From the cell containing the given text, extract its center point as [x, y] coordinate. 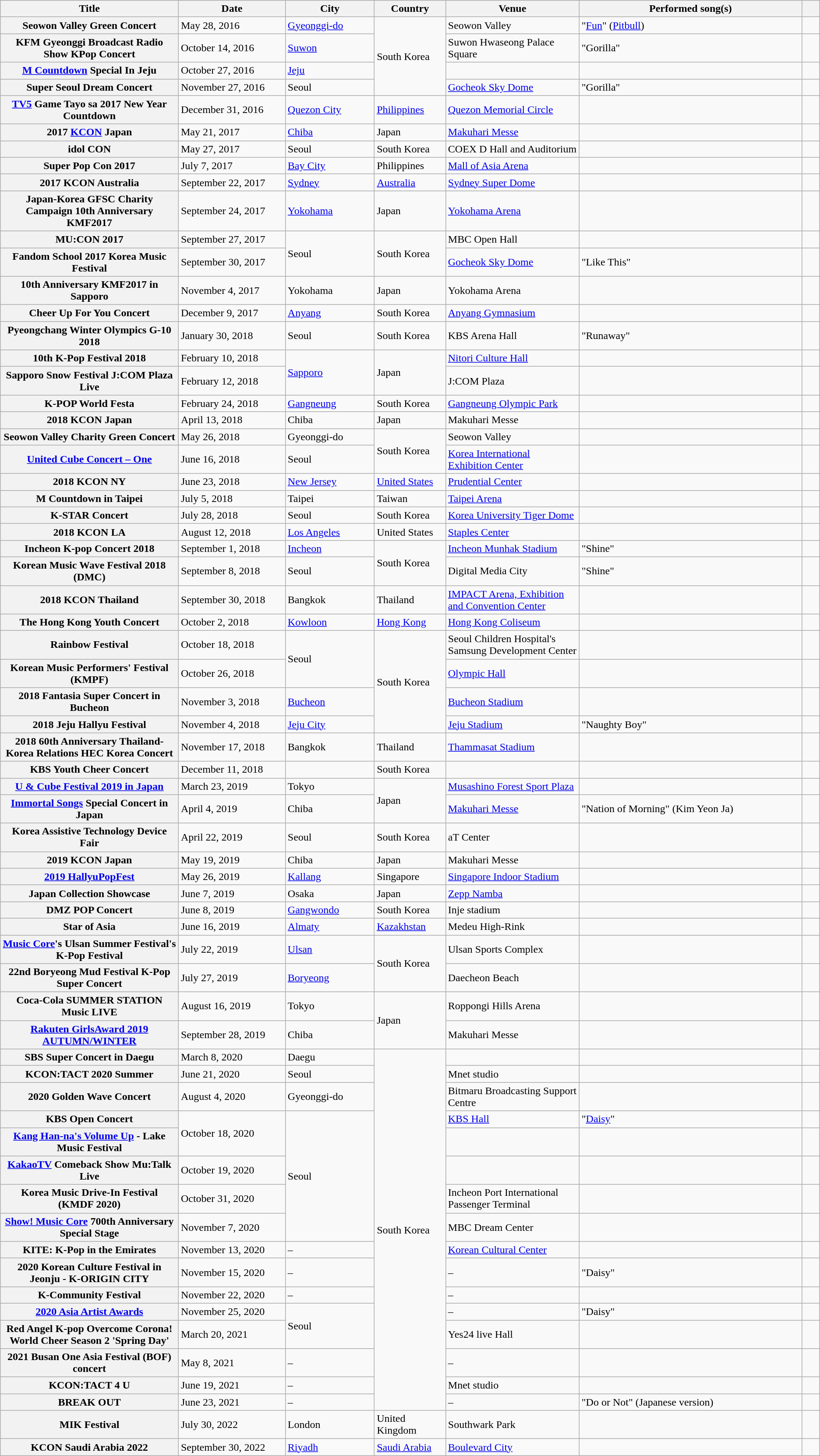
October 18, 2020 [232, 1134]
10th K-Pop Festival 2018 [89, 358]
MU:CON 2017 [89, 239]
2019 KCON Japan [89, 860]
KCON:TACT 4 U [89, 1385]
Prudential Center [512, 482]
Country [410, 9]
December 31, 2016 [232, 110]
Jeju Stadium [512, 724]
March 23, 2019 [232, 786]
September 8, 2018 [232, 571]
Gangwondo [329, 910]
April 13, 2018 [232, 420]
November 4, 2018 [232, 724]
November 13, 2020 [232, 1250]
COEX D Hall and Auditorium [512, 149]
Los Angeles [329, 532]
Hong Kong [410, 622]
September 30, 2022 [232, 1447]
City [329, 9]
Music Core's Ulsan Summer Festival's K-Pop Festival [89, 949]
TV5 Game Tayo sa 2017 New Year Countdown [89, 110]
November 22, 2020 [232, 1295]
Anyang Gymnasium [512, 313]
2018 KCON Thailand [89, 599]
Quezon Memorial Circle [512, 110]
Sydney [329, 182]
November 4, 2017 [232, 291]
Title [89, 9]
M Countdown in Taipei [89, 498]
September 28, 2019 [232, 1035]
August 4, 2020 [232, 1097]
May 26, 2018 [232, 437]
Bucheon [329, 702]
2018 KCON Japan [89, 420]
Riyadh [329, 1447]
June 7, 2019 [232, 893]
"Runaway" [690, 336]
Korean Music Wave Festival 2018 (DMC) [89, 571]
Suwon Hwaseong Palace Square [512, 48]
KBS Hall [512, 1119]
March 20, 2021 [232, 1334]
Coca-Cola SUMMER STATION Music LIVE [89, 1007]
Kang Han-na's Volume Up - Lake Music Festival [89, 1141]
Kallang [329, 876]
KBS Open Concert [89, 1119]
September 27, 2017 [232, 239]
November 27, 2016 [232, 87]
July 27, 2019 [232, 978]
Singapore Indoor Stadium [512, 876]
June 16, 2019 [232, 926]
Incheon [329, 548]
Singapore [410, 876]
Staples Center [512, 532]
2018 60th Anniversary Thailand-Korea Relations HEC Korea Concert [89, 747]
"Do or Not" (Japanese version) [690, 1402]
Taiwan [410, 498]
Sapporo Snow Festival J:COM Plaza Live [89, 381]
February 12, 2018 [232, 381]
Southwark Park [512, 1424]
Date [232, 9]
Saudi Arabia [410, 1447]
"Like This" [690, 262]
Inje stadium [512, 910]
June 19, 2021 [232, 1385]
Zepp Namba [512, 893]
The Hong Kong Youth Concert [89, 622]
SBS Super Concert in Daegu [89, 1057]
October 31, 2020 [232, 1198]
Suwon [329, 48]
10th Anniversary KMF2017 in Sapporo [89, 291]
May 27, 2017 [232, 149]
July 28, 2018 [232, 515]
November 17, 2018 [232, 747]
October 27, 2016 [232, 71]
May 19, 2019 [232, 860]
December 11, 2018 [232, 770]
K-STAR Concert [89, 515]
Venue [512, 9]
2017 KCON Japan [89, 132]
Taipei [329, 498]
"Fun" (Pitbull) [690, 25]
Pyeongchang Winter Olympics G-10 2018 [89, 336]
K-POP World Festa [89, 403]
Fandom School 2017 Korea Music Festival [89, 262]
KBS Youth Cheer Concert [89, 770]
February 24, 2018 [232, 403]
Boulevard City [512, 1447]
MBC Open Hall [512, 239]
Olympic Hall [512, 674]
2021 Busan One Asia Festival (BOF) concert [89, 1363]
Taipei Arena [512, 498]
February 10, 2018 [232, 358]
London [329, 1424]
2020 Golden Wave Concert [89, 1097]
Korea International Exhibition Center [512, 459]
May 28, 2016 [232, 25]
October 19, 2020 [232, 1170]
April 4, 2019 [232, 809]
Ulsan [329, 949]
MBC Dream Center [512, 1227]
"Nation of Morning" (Kim Yeon Ja) [690, 809]
Bitmaru Broadcasting Support Centre [512, 1097]
April 22, 2019 [232, 838]
Quezon City [329, 110]
Rakuten GirlsAward 2019 AUTUMN/WINTER [89, 1035]
October 14, 2016 [232, 48]
July 5, 2018 [232, 498]
Gangneung [329, 403]
Seowon Valley Green Concert [89, 25]
Anyang [329, 313]
September 1, 2018 [232, 548]
IMPACT Arena, Exhibition and Convention Center [512, 599]
Australia [410, 182]
KFM Gyeonggi Broadcast Radio Show KPop Concert [89, 48]
Rainbow Festival [89, 645]
October 26, 2018 [232, 674]
Super Pop Con 2017 [89, 166]
2018 Jeju Hallyu Festival [89, 724]
Jeju [329, 71]
Incheon K-pop Concert 2018 [89, 548]
Roppongi Hills Arena [512, 1007]
J:COM Plaza [512, 381]
November 3, 2018 [232, 702]
KBS Arena Hall [512, 336]
2020 Asia Artist Awards [89, 1311]
Thammasat Stadium [512, 747]
October 18, 2018 [232, 645]
Korea University Tiger Dome [512, 515]
Korea Assistive Technology Device Fair [89, 838]
Seoul Children Hospital's Samsung Development Center [512, 645]
July 7, 2017 [232, 166]
June 8, 2019 [232, 910]
Osaka [329, 893]
January 30, 2018 [232, 336]
Japan Collection Showcase [89, 893]
Korean Cultural Center [512, 1250]
Sydney Super Dome [512, 182]
September 30, 2017 [232, 262]
June 23, 2018 [232, 482]
2018 KCON LA [89, 532]
United Kingdom [410, 1424]
Daegu [329, 1057]
2018 KCON NY [89, 482]
Star of Asia [89, 926]
July 22, 2019 [232, 949]
KITE: K-Pop in the Emirates [89, 1250]
idol CON [89, 149]
2017 KCON Australia [89, 182]
Yes24 live Hall [512, 1334]
Incheon Port International Passenger Terminal [512, 1198]
September 24, 2017 [232, 211]
Kazakhstan [410, 926]
Incheon Munhak Stadium [512, 548]
May 8, 2021 [232, 1363]
November 25, 2020 [232, 1311]
Gangneung Olympic Park [512, 403]
Japan-Korea GFSC Charity Campaign 10th Anniversary KMF2017 [89, 211]
Ulsan Sports Complex [512, 949]
Musashino Forest Sport Plaza [512, 786]
March 8, 2020 [232, 1057]
Daecheon Beach [512, 978]
June 16, 2018 [232, 459]
November 15, 2020 [232, 1272]
September 22, 2017 [232, 182]
Boryeong [329, 978]
Kowloon [329, 622]
2020 Korean Culture Festival in Jeonju - K-ORIGIN CITY [89, 1272]
Super Seoul Dream Concert [89, 87]
U & Cube Festival 2019 in Japan [89, 786]
2019 HallyuPopFest [89, 876]
August 12, 2018 [232, 532]
DMZ POP Concert [89, 910]
M Countdown Special In Jeju [89, 71]
Medeu High-Rink [512, 926]
Almaty [329, 926]
"Naughty Boy" [690, 724]
2018 Fantasia Super Concert in Bucheon [89, 702]
June 21, 2020 [232, 1074]
December 9, 2017 [232, 313]
Bay City [329, 166]
Korea Music Drive-In Festival (KMDF 2020) [89, 1198]
Nitori Culture Hall [512, 358]
22nd Boryeong Mud Festival K-Pop Super Concert [89, 978]
KCON:TACT 2020 Summer [89, 1074]
Immortal Songs Special Concert in Japan [89, 809]
KakaoTV Comeback Show Mu:Talk Live [89, 1170]
Sapporo [329, 372]
October 2, 2018 [232, 622]
August 16, 2019 [232, 1007]
Seowon Valley Charity Green Concert [89, 437]
Cheer Up For You Concert [89, 313]
New Jersey [329, 482]
November 7, 2020 [232, 1227]
Bucheon Stadium [512, 702]
MIK Festival [89, 1424]
Hong Kong Coliseum [512, 622]
Jeju City [329, 724]
BREAK OUT [89, 1402]
May 26, 2019 [232, 876]
Digital Media City [512, 571]
Performed song(s) [690, 9]
July 30, 2022 [232, 1424]
Red Angel K-pop Overcome Corona! World Cheer Season 2 'Spring Day' [89, 1334]
September 30, 2018 [232, 599]
Mall of Asia Arena [512, 166]
June 23, 2021 [232, 1402]
Show! Music Core 700th Anniversary Special Stage [89, 1227]
aT Center [512, 838]
KCON Saudi Arabia 2022 [89, 1447]
United Cube Concert – One [89, 459]
Korean Music Performers' Festival (KMPF) [89, 674]
K-Community Festival [89, 1295]
May 21, 2017 [232, 132]
